Extract the [X, Y] coordinate from the center of the cell holding the provided text.  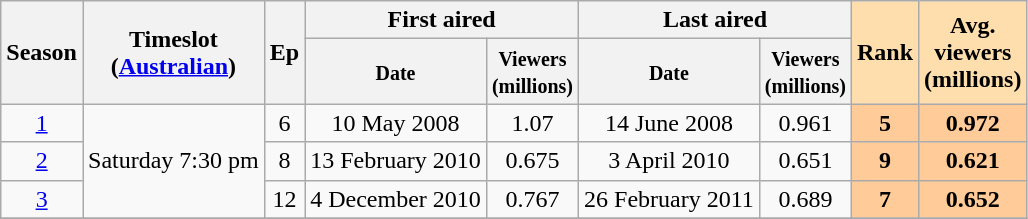
6 [284, 123]
4 December 2010 [396, 199]
13 February 2010 [396, 161]
0.972 [973, 123]
0.675 [532, 161]
Timeslot (Australian) [173, 52]
26 February 2011 [670, 199]
Rank [884, 52]
Season [42, 52]
0.621 [973, 161]
1.07 [532, 123]
8 [284, 161]
5 [884, 123]
7 [884, 199]
2 [42, 161]
14 June 2008 [670, 123]
Saturday 7:30 pm [173, 161]
0.961 [805, 123]
3 [42, 199]
Last aired [716, 20]
0.651 [805, 161]
0.689 [805, 199]
Avg. viewers (millions) [973, 52]
First aired [442, 20]
Ep [284, 52]
10 May 2008 [396, 123]
3 April 2010 [670, 161]
12 [284, 199]
0.767 [532, 199]
0.652 [973, 199]
1 [42, 123]
9 [884, 161]
